Return [x, y] of the center of cell containing provided text 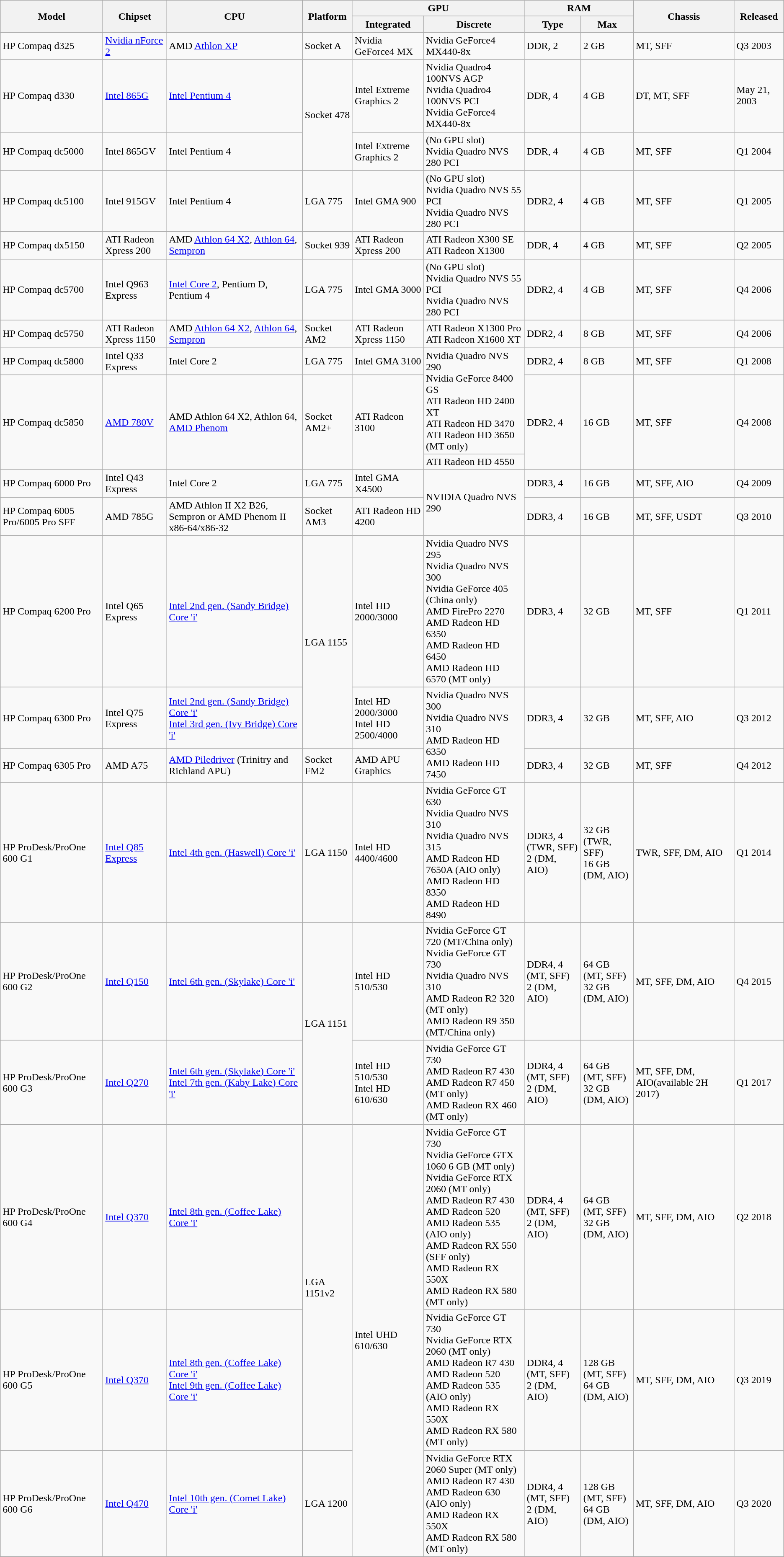
Nvidia GeForce GT 720 (MT/China only)Nvidia GeForce GT 730Nvidia Quadro NVS 310AMD Radeon R2 320 (MT only)AMD Radeon R9 350 (MT/China only) [474, 982]
Q4 2008 [759, 422]
HP Compaq dc5000 [52, 151]
HP Compaq dc5800 [52, 361]
HP Compaq dc5700 [52, 289]
Intel Q470 [135, 1503]
ATI Radeon X300 SEATI Radeon X1300 [474, 245]
HP ProDesk/ProOne 600 G1 [52, 853]
AMD Athlon II X2 B26, Sempron or AMD Phenom II x86-64/x86-32 [235, 516]
DT, MT, SFF [683, 96]
ATI Radeon HD 4200 [388, 516]
Intel Q75 Express [135, 718]
Released [759, 16]
Intel HD 510/530 [388, 982]
AMD APU Graphics [388, 765]
Intel 2nd gen. (Sandy Bridge) Core 'i' [235, 612]
HP ProDesk/ProOne 600 G6 [52, 1503]
Socket AM2+ [328, 422]
HP Compaq 6000 Pro [52, 483]
Socket FM2 [328, 765]
Q1 2017 [759, 1082]
May 21, 2003 [759, 96]
Intel GMA 900 [388, 201]
HP ProDesk/ProOne 600 G4 [52, 1217]
Q4 2012 [759, 765]
Intel GMA 3100 [388, 361]
HP ProDesk/ProOne 600 G5 [52, 1380]
MT, SFF, DM, AIO(available 2H 2017) [683, 1082]
32 GB (TWR, SFF)16 GB (DM, AIO) [607, 853]
Q1 2005 [759, 201]
Nvidia Quadro4 100NVS AGPNvidia Quadro4 100NVS PCINvidia GeForce4 MX440-8x [474, 96]
Q3 2012 [759, 718]
Intel 865GV [135, 151]
(No GPU slot)Nvidia Quadro NVS 280 PCI [474, 151]
Nvidia GeForce GT 630Nvidia Quadro NVS 310Nvidia Quadro NVS 315AMD Radeon HD 7650A (AIO only)AMD Radeon HD 8350AMD Radeon HD 8490 [474, 853]
Intel HD 510/530Intel HD 610/630 [388, 1082]
Nvidia GeForce RTX 2060 Super (MT only)AMD Radeon R7 430AMD Radeon 630 (AIO only)AMD Radeon RX 550XAMD Radeon RX 580 (MT only) [474, 1503]
HP Compaq dc5850 [52, 422]
HP Compaq 6005 Pro/6005 Pro SFF [52, 516]
Socket AM2 [328, 333]
Intel 6th gen. (Skylake) Core 'i' [235, 982]
LGA 1150 [328, 853]
Intel 865G [135, 96]
2 GB [607, 46]
HP ProDesk/ProOne 600 G2 [52, 982]
Q3 2010 [759, 516]
Intel Q150 [135, 982]
Chassis [683, 16]
Q2 2005 [759, 245]
LGA 1151v2 [328, 1287]
Max [607, 24]
HP Compaq d330 [52, 96]
Q1 2008 [759, 361]
LGA 1151 [328, 1024]
Intel Q85 Express [135, 853]
Q4 2009 [759, 483]
Socket 478 [328, 115]
NVIDIA Quadro NVS 290 [474, 503]
AMD A75 [135, 765]
Integrated [388, 24]
HP Compaq dc5750 [52, 333]
Q3 2020 [759, 1503]
Nvidia Quadro NVS 300Nvidia Quadro NVS 310AMD Radeon HD 6350AMD Radeon HD 7450 [474, 735]
Intel HD 2000/3000 [388, 612]
CPU [235, 16]
Intel Q33 Express [135, 361]
MT, SFF, USDT [683, 516]
Intel 6th gen. (Skylake) Core 'i'Intel 7th gen. (Kaby Lake) Core 'i' [235, 1082]
Intel Q43 Express [135, 483]
Type [553, 24]
HP Compaq dx5150 [52, 245]
DDR3, 4 (TWR, SFF)2 (DM, AIO) [553, 853]
HP Compaq dc5100 [52, 201]
Intel 8th gen. (Coffee Lake) Core 'i' [235, 1217]
TWR, SFF, DM, AIO [683, 853]
Nvidia Quadro NVS 290Nvidia GeForce 8400 GSATI Radeon HD 2400 XTATI Radeon HD 3470ATI Radeon HD 3650 (MT only) [474, 400]
Intel GMA X4500 [388, 483]
HP Compaq 6200 Pro [52, 612]
Intel HD 2000/3000Intel HD 2500/4000 [388, 718]
AMD Piledriver (Trinitry and Richland APU) [235, 765]
AMD 785G [135, 516]
AMD Athlon 64 X2, Athlon 64, AMD Phenom [235, 422]
Nvidia GeForce GT 730AMD Radeon R7 430AMD Radeon R7 450 (MT only)AMD Radeon RX 460 (MT only) [474, 1082]
Discrete [474, 24]
Intel GMA 3000 [388, 289]
Q2 2018 [759, 1217]
RAM [579, 8]
LGA 1155 [328, 643]
Intel Q270 [135, 1082]
ATI Radeon 3100 [388, 422]
Intel UHD 610/630 [388, 1340]
Socket A [328, 46]
Intel 4th gen. (Haswell) Core 'i' [235, 853]
Intel 915GV [135, 201]
Intel 2nd gen. (Sandy Bridge) Core 'i'Intel 3rd gen. (Ivy Bridge) Core 'i' [235, 718]
Intel Q963 Express [135, 289]
HP Compaq d325 [52, 46]
Intel 8th gen. (Coffee Lake) Core 'i'Intel 9th gen. (Coffee Lake) Core 'i' [235, 1380]
Chipset [135, 16]
GPU [438, 8]
Intel Q65 Express [135, 612]
Intel 10th gen. (Comet Lake) Core 'i' [235, 1503]
Nvidia GeForce4 MX440-8x [474, 46]
Nvidia GeForce4 MX [388, 46]
Socket 939 [328, 245]
Nvidia nForce 2 [135, 46]
Q1 2014 [759, 853]
Q1 2011 [759, 612]
AMD 780V [135, 422]
Model [52, 16]
Q3 2003 [759, 46]
AMD Athlon XP [235, 46]
Q4 2015 [759, 982]
Platform [328, 16]
ATI Radeon X1300 ProATI Radeon X1600 XT [474, 333]
LGA 1200 [328, 1503]
HP ProDesk/ProOne 600 G3 [52, 1082]
HP Compaq 6305 Pro [52, 765]
Intel HD 4400/4600 [388, 853]
Q3 2019 [759, 1380]
HP Compaq 6300 Pro [52, 718]
Intel Core 2, Pentium D, Pentium 4 [235, 289]
Socket AM3 [328, 516]
DDR, 2 [553, 46]
ATI Radeon HD 4550 [474, 462]
Q1 2004 [759, 151]
